Determine the (x, y) coordinate at the center of the cell enclosing the given text.  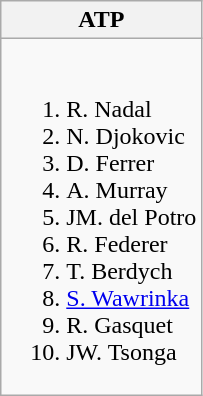
R. Nadal N. Djokovic D. Ferrer A. Murray JM. del Potro R. Federer T. Berdych S. Wawrinka R. Gasquet JW. Tsonga (102, 217)
ATP (102, 20)
